Pinpoint the cell where the given text exists, returning its [X, Y] midpoint coordinate. 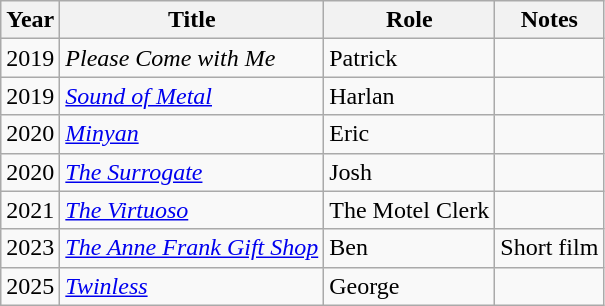
2023 [30, 248]
The Motel Clerk [410, 210]
2021 [30, 210]
Sound of Metal [192, 96]
Title [192, 20]
The Anne Frank Gift Shop [192, 248]
Notes [550, 20]
Patrick [410, 58]
Please Come with Me [192, 58]
Short film [550, 248]
The Surrogate [192, 172]
The Virtuoso [192, 210]
Harlan [410, 96]
Role [410, 20]
Josh [410, 172]
Ben [410, 248]
Eric [410, 134]
George [410, 286]
Minyan [192, 134]
Year [30, 20]
2025 [30, 286]
Twinless [192, 286]
